Detect which cell encompasses the target text, then output its (x, y) center coordinate. 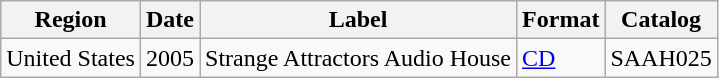
2005 (170, 58)
Date (170, 20)
Catalog (661, 20)
CD (561, 58)
Region (71, 20)
Format (561, 20)
United States (71, 58)
SAAH025 (661, 58)
Label (358, 20)
Strange Attractors Audio House (358, 58)
